Output the [X, Y] coordinate of the center of the cell containing the given text.  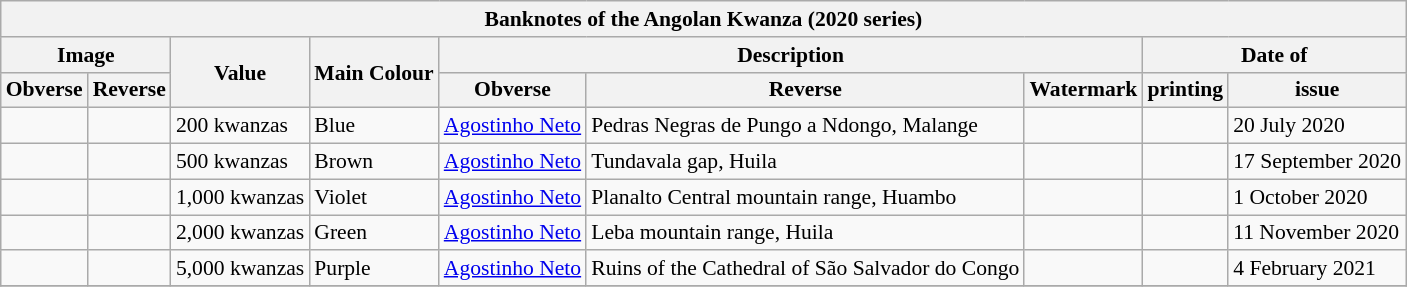
Main Colour [374, 72]
1,000 kwanzas [240, 197]
Violet [374, 197]
5,000 kwanzas [240, 269]
500 kwanzas [240, 162]
Image [86, 55]
200 kwanzas [240, 126]
Banknotes of the Angolan Kwanza (2020 series) [704, 19]
20 July 2020 [1317, 126]
17 September 2020 [1317, 162]
issue [1317, 90]
2,000 kwanzas [240, 233]
Ruins of the Cathedral of São Salvador do Congo [805, 269]
Planalto Central mountain range, Huambo [805, 197]
Watermark [1083, 90]
Date of [1274, 55]
11 November 2020 [1317, 233]
Green [374, 233]
Blue [374, 126]
1 October 2020 [1317, 197]
4 February 2021 [1317, 269]
Description [791, 55]
printing [1185, 90]
Brown [374, 162]
Value [240, 72]
Leba mountain range, Huila [805, 233]
Pedras Negras de Pungo a Ndongo, Malange [805, 126]
Tundavala gap, Huila [805, 162]
Purple [374, 269]
